Pinpoint the cell where the given text exists, returning its (x, y) midpoint coordinate. 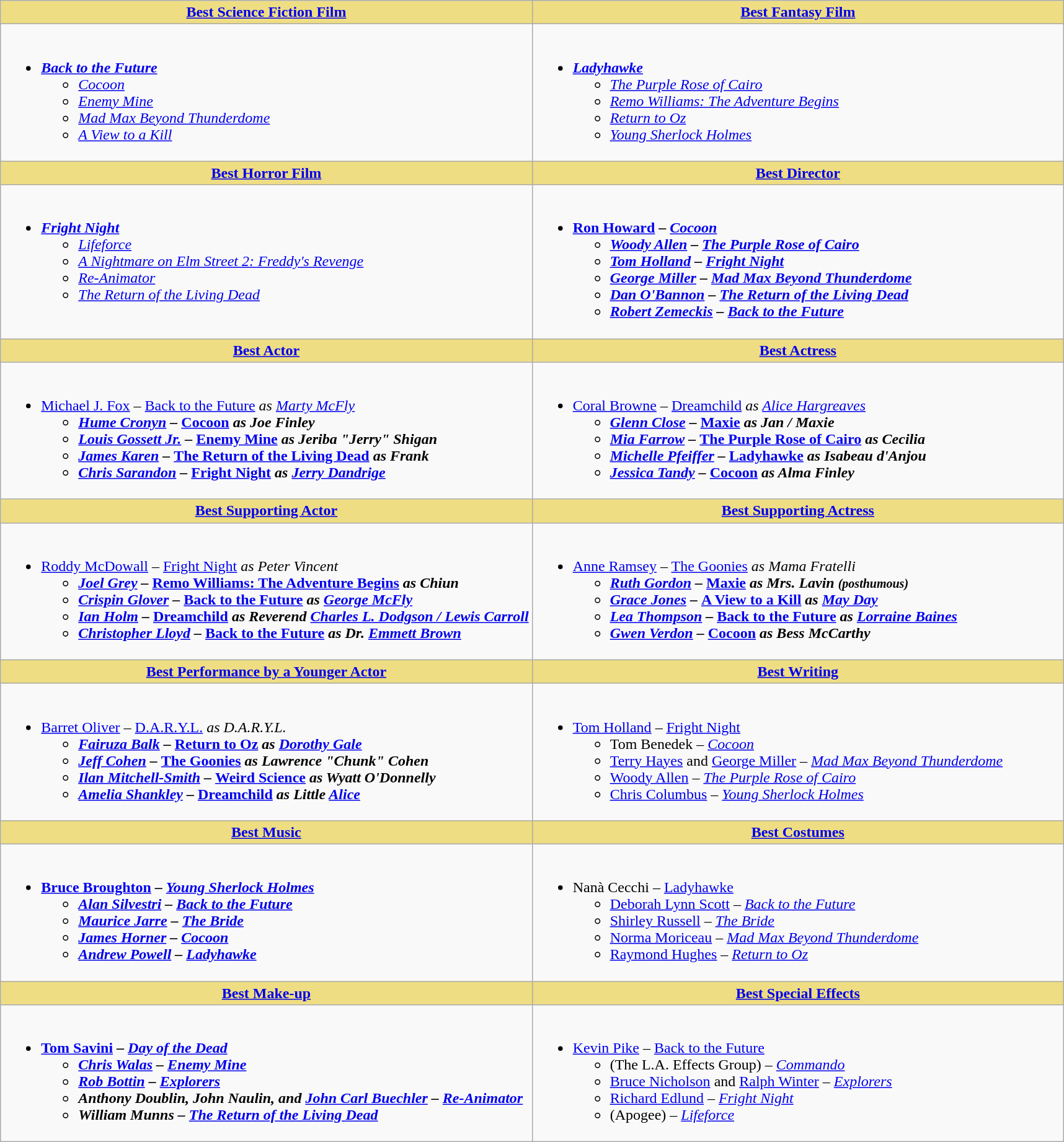
Fright NightLifeforceA Nightmare on Elm Street 2: Freddy's RevengeRe-AnimatorThe Return of the Living Dead (267, 262)
Best Horror Film (267, 173)
Back to the FutureCocoonEnemy MineMad Max Beyond ThunderdomeA View to a Kill (267, 93)
Best Actress (797, 350)
Best Actor (267, 350)
Bruce Broughton – Young Sherlock HolmesAlan Silvestri – Back to the FutureMaurice Jarre – The BrideJames Horner – CocoonAndrew Powell – Ladyhawke (267, 913)
Best Science Fiction Film (267, 12)
Best Special Effects (797, 993)
Best Fantasy Film (797, 12)
LadyhawkeThe Purple Rose of CairoRemo Williams: The Adventure BeginsReturn to OzYoung Sherlock Holmes (797, 93)
Best Music (267, 832)
Best Writing (797, 671)
Best Performance by a Younger Actor (267, 671)
Best Make-up (267, 993)
Best Supporting Actress (797, 511)
Best Director (797, 173)
Best Supporting Actor (267, 511)
Best Costumes (797, 832)
